Return [x, y] of the center of cell containing provided text 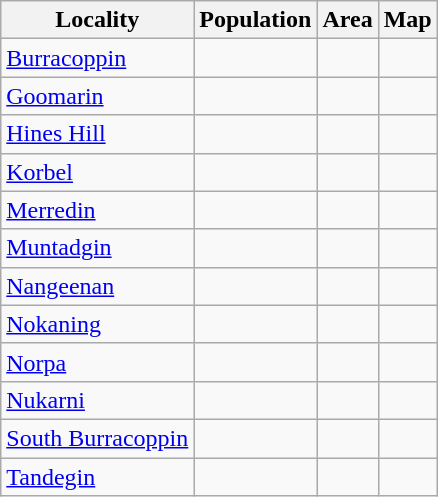
Area [348, 20]
Map [408, 20]
Nokaning [98, 324]
Korbel [98, 172]
South Burracoppin [98, 438]
Norpa [98, 362]
Nangeenan [98, 286]
Nukarni [98, 400]
Merredin [98, 210]
Locality [98, 20]
Tandegin [98, 477]
Muntadgin [98, 248]
Population [256, 20]
Hines Hill [98, 134]
Goomarin [98, 96]
Burracoppin [98, 58]
